Provide the [X, Y] coordinate of the cell's center where the given text is located.  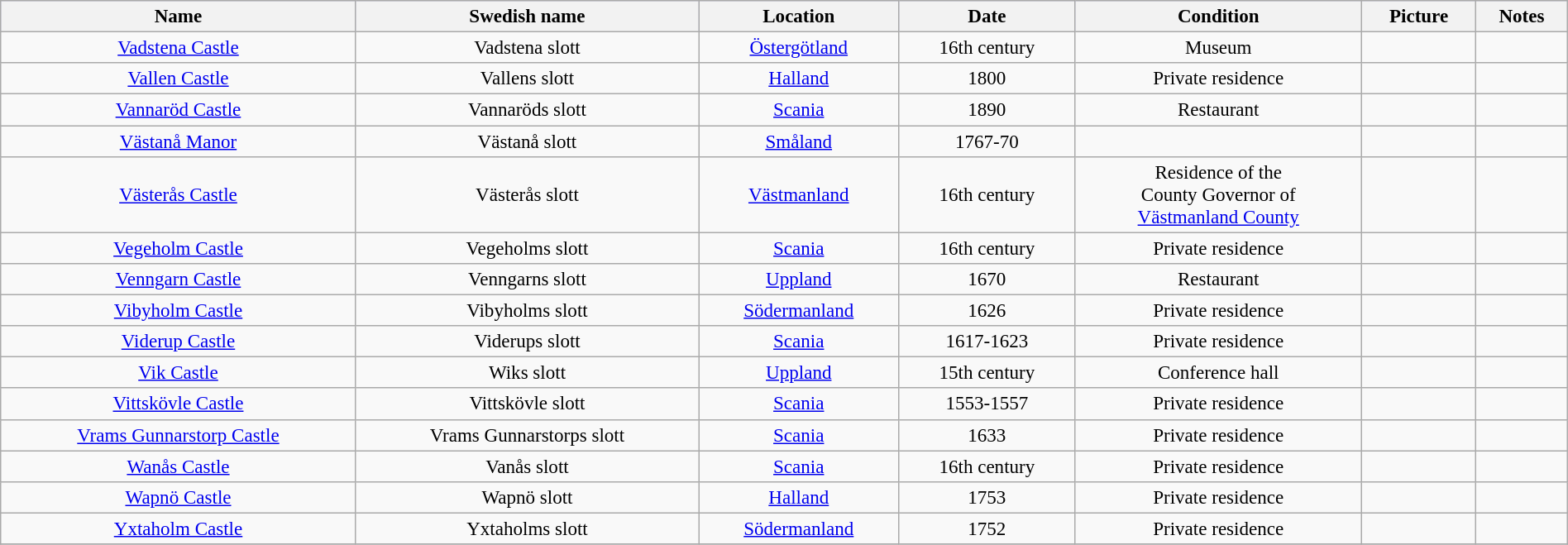
Vegeholm Castle [179, 248]
Småland [799, 141]
Västmanland [799, 195]
Vibyholm Castle [179, 311]
Västanå Manor [179, 141]
1617-1623 [987, 342]
Västerås slott [527, 195]
1633 [987, 435]
Venngarn Castle [179, 280]
1767-70 [987, 141]
Swedish name [527, 17]
Vallen Castle [179, 79]
Wapnö slott [527, 498]
Vannaröds slott [527, 110]
Conference hall [1219, 373]
Vrams Gunnarstorp Castle [179, 435]
Date [987, 17]
Wanås Castle [179, 466]
Notes [1522, 17]
Yxtaholms slott [527, 528]
Vallens slott [527, 79]
Vibyholms slott [527, 311]
Vittskövle Castle [179, 404]
Condition [1219, 17]
1800 [987, 79]
Vittskövle slott [527, 404]
Vegeholms slott [527, 248]
Vadstena slott [527, 48]
Vrams Gunnarstorps slott [527, 435]
Museum [1219, 48]
1753 [987, 498]
15th century [987, 373]
Vik Castle [179, 373]
Vadstena Castle [179, 48]
1890 [987, 110]
Wiks slott [527, 373]
1553-1557 [987, 404]
Location [799, 17]
Picture [1419, 17]
Vannaröd Castle [179, 110]
Wapnö Castle [179, 498]
1752 [987, 528]
1626 [987, 311]
Västanå slott [527, 141]
Residence of the County Governor of Västmanland County [1219, 195]
Östergötland [799, 48]
Venngarns slott [527, 280]
1670 [987, 280]
Viderup Castle [179, 342]
Viderups slott [527, 342]
Västerås Castle [179, 195]
Yxtaholm Castle [179, 528]
Name [179, 17]
Vanås slott [527, 466]
